Extract the [X, Y] coordinate from the center of the cell holding the provided text.  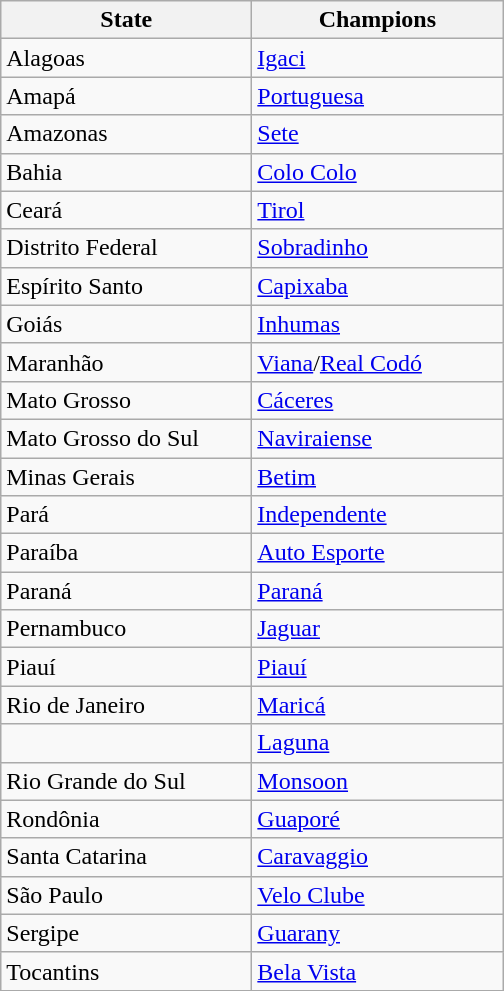
Pará [126, 515]
São Paulo [126, 895]
Rio de Janeiro [126, 705]
Paraíba [126, 553]
Champions [378, 20]
Auto Esporte [378, 553]
Caravaggio [378, 857]
Colo Colo [378, 172]
Amazonas [126, 134]
Mato Grosso [126, 400]
Maranhão [126, 362]
Velo Clube [378, 895]
Independente [378, 515]
Monsoon [378, 781]
Jaguar [378, 629]
Sobradinho [378, 248]
Betim [378, 477]
Guarany [378, 933]
Inhumas [378, 324]
Tocantins [126, 971]
Cáceres [378, 400]
Laguna [378, 743]
Ceará [126, 210]
Rondônia [126, 819]
Bahia [126, 172]
Pernambuco [126, 629]
Goiás [126, 324]
Sergipe [126, 933]
Alagoas [126, 58]
Santa Catarina [126, 857]
Viana/Real Codó [378, 362]
Capixaba [378, 286]
State [126, 20]
Naviraiense [378, 438]
Portuguesa [378, 96]
Tirol [378, 210]
Mato Grosso do Sul [126, 438]
Espírito Santo [126, 286]
Igaci [378, 58]
Minas Gerais [126, 477]
Bela Vista [378, 971]
Rio Grande do Sul [126, 781]
Maricá [378, 705]
Distrito Federal [126, 248]
Sete [378, 134]
Amapá [126, 96]
Guaporé [378, 819]
